Detect which cell encompasses the target text, then output its [x, y] center coordinate. 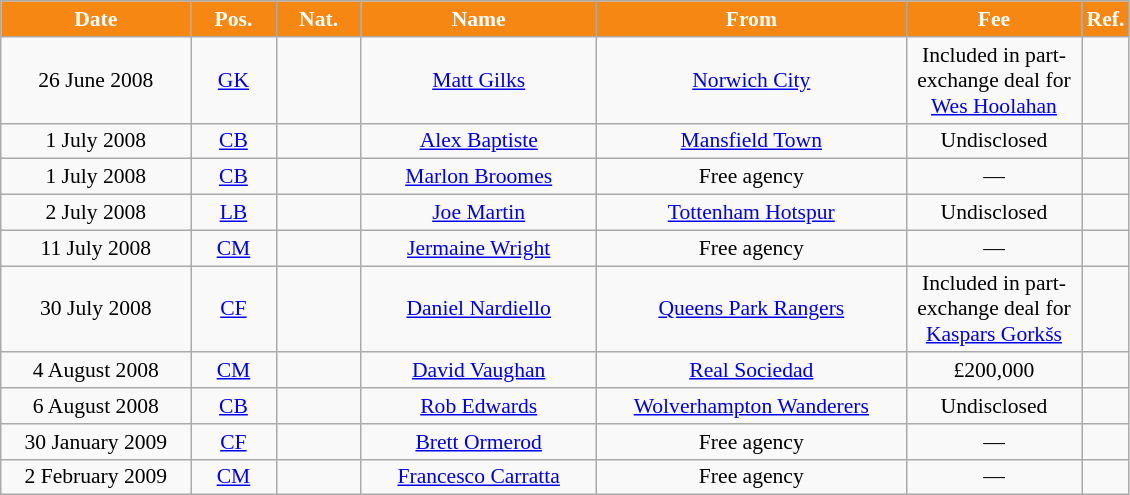
Nat. [318, 19]
From [751, 19]
30 January 2009 [96, 442]
2 July 2008 [96, 213]
30 July 2008 [96, 310]
Norwich City [751, 80]
David Vaughan [478, 371]
Included in part-exchange deal for Wes Hoolahan [994, 80]
26 June 2008 [96, 80]
Ref. [1106, 19]
Name [478, 19]
4 August 2008 [96, 371]
11 July 2008 [96, 248]
Included in part-exchange deal for Kaspars Gorkšs [994, 310]
Rob Edwards [478, 406]
Pos. [234, 19]
Jermaine Wright [478, 248]
Joe Martin [478, 213]
Real Sociedad [751, 371]
Alex Baptiste [478, 141]
Marlon Broomes [478, 177]
Matt Gilks [478, 80]
Fee [994, 19]
Mansfield Town [751, 141]
6 August 2008 [96, 406]
£200,000 [994, 371]
Brett Ormerod [478, 442]
Queens Park Rangers [751, 310]
Daniel Nardiello [478, 310]
Francesco Carratta [478, 477]
Date [96, 19]
Wolverhampton Wanderers [751, 406]
Tottenham Hotspur [751, 213]
GK [234, 80]
2 February 2009 [96, 477]
LB [234, 213]
